From the cell containing the given text, extract its center point as [X, Y] coordinate. 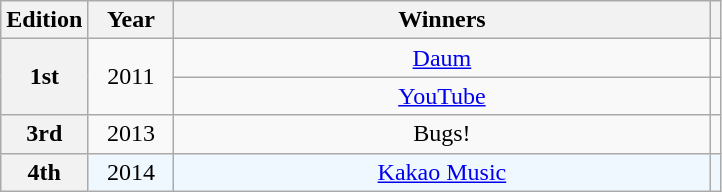
Bugs! [442, 134]
Year [131, 20]
YouTube [442, 96]
Kakao Music [442, 172]
1st [44, 77]
Edition [44, 20]
2014 [131, 172]
3rd [44, 134]
4th [44, 172]
Winners [442, 20]
2011 [131, 77]
2013 [131, 134]
Daum [442, 58]
